Output the [x, y] coordinate of the center of the cell containing the given text.  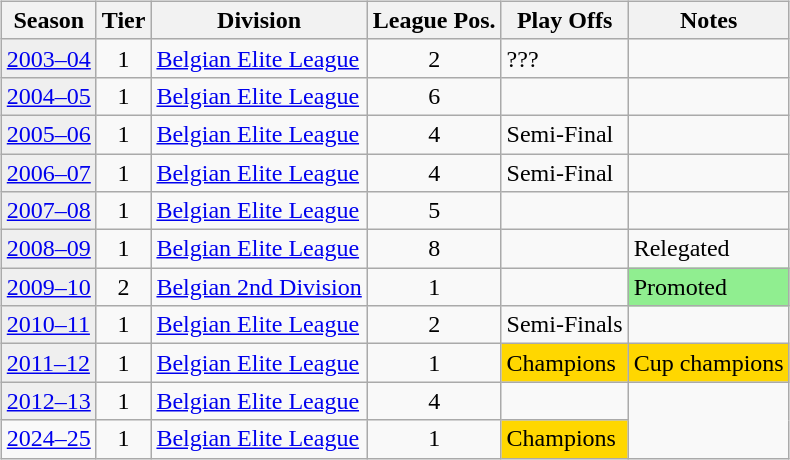
Division [259, 20]
League Pos. [434, 20]
2010–11 [48, 325]
6 [434, 96]
Semi-Finals [564, 325]
2005–06 [48, 134]
Tier [124, 20]
2012–13 [48, 401]
2006–07 [48, 173]
2003–04 [48, 58]
2024–25 [48, 439]
2011–12 [48, 363]
2008–09 [48, 249]
2007–08 [48, 211]
Play Offs [564, 20]
Relegated [708, 249]
2009–10 [48, 287]
Promoted [708, 287]
2004–05 [48, 96]
Cup champions [708, 363]
5 [434, 211]
8 [434, 249]
Belgian 2nd Division [259, 287]
??? [564, 58]
Notes [708, 20]
Season [48, 20]
